For the text-containing cell, return its midpoint in (x, y) coordinate format. 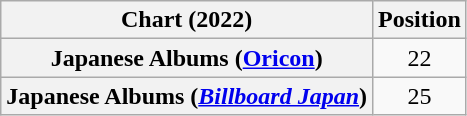
Position (420, 20)
Japanese Albums (Billboard Japan) (187, 96)
25 (420, 96)
Chart (2022) (187, 20)
Japanese Albums (Oricon) (187, 58)
22 (420, 58)
